Return the (X, Y) coordinate for the center point of the cell that contains the specified text.  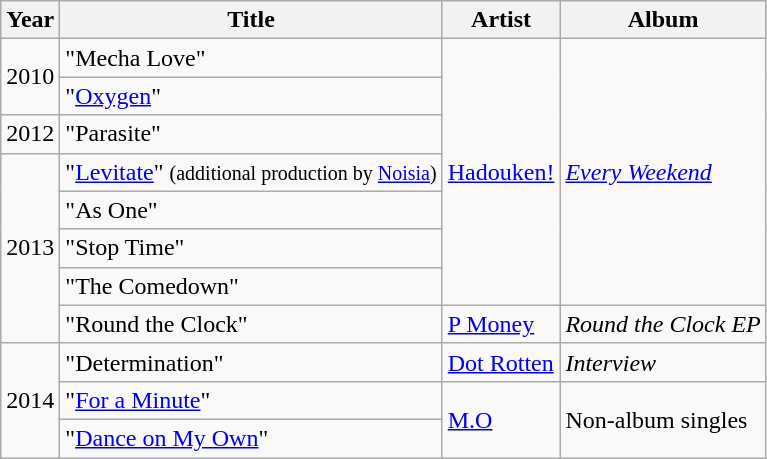
2012 (30, 134)
2010 (30, 77)
2014 (30, 400)
M.O (501, 419)
Interview (663, 362)
Year (30, 20)
"Oxygen" (251, 96)
"Round the Clock" (251, 324)
"Stop Time" (251, 248)
Hadouken! (501, 172)
Non-album singles (663, 419)
Round the Clock EP (663, 324)
"The Comedown" (251, 286)
2013 (30, 248)
Album (663, 20)
"Determination" (251, 362)
"For a Minute" (251, 400)
"Levitate" (additional production by Noisia) (251, 172)
Artist (501, 20)
"Dance on My Own" (251, 438)
Every Weekend (663, 172)
"Mecha Love" (251, 58)
Dot Rotten (501, 362)
"Parasite" (251, 134)
Title (251, 20)
"As One" (251, 210)
P Money (501, 324)
